Provide the [x, y] coordinate of the cell's center where the given text is located.  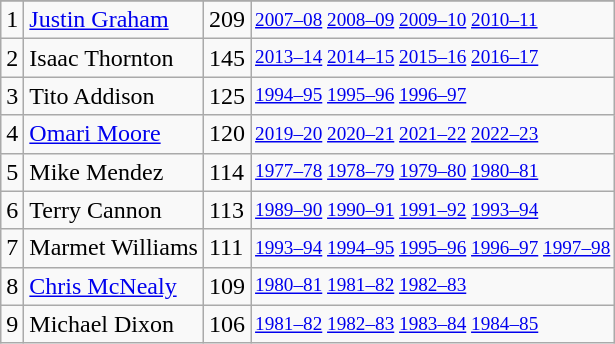
8 [12, 286]
1993–94 1994–95 1995–96 1996–97 1997–98 [432, 248]
114 [226, 172]
Mike Mendez [114, 172]
209 [226, 20]
1977–78 1978–79 1979–80 1980–81 [432, 172]
113 [226, 210]
1989–90 1990–91 1991–92 1993–94 [432, 210]
145 [226, 58]
7 [12, 248]
Justin Graham [114, 20]
Isaac Thornton [114, 58]
4 [12, 134]
109 [226, 286]
2007–08 2008–09 2009–10 2010–11 [432, 20]
Terry Cannon [114, 210]
125 [226, 96]
5 [12, 172]
Michael Dixon [114, 324]
120 [226, 134]
Omari Moore [114, 134]
Tito Addison [114, 96]
1 [12, 20]
1980–81 1981–82 1982–83 [432, 286]
2019–20 2020–21 2021–22 2022–23 [432, 134]
Chris McNealy [114, 286]
1994–95 1995–96 1996–97 [432, 96]
9 [12, 324]
3 [12, 96]
1981–82 1982–83 1983–84 1984–85 [432, 324]
2013–14 2014–15 2015–16 2016–17 [432, 58]
Marmet Williams [114, 248]
111 [226, 248]
6 [12, 210]
2 [12, 58]
106 [226, 324]
